Find where the given text appears and provide that cell's center as [x, y] coordinate. 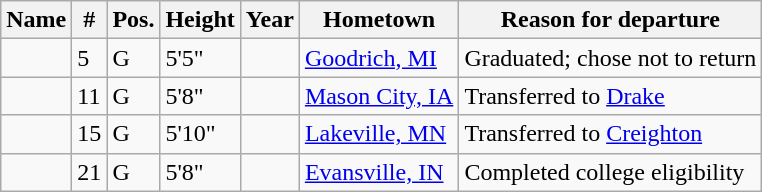
15 [90, 134]
5'5" [200, 58]
11 [90, 96]
Reason for departure [610, 20]
Height [200, 20]
# [90, 20]
Transferred to Drake [610, 96]
5'10" [200, 134]
Evansville, IN [379, 172]
Lakeville, MN [379, 134]
Hometown [379, 20]
21 [90, 172]
Name [36, 20]
Transferred to Creighton [610, 134]
Graduated; chose not to return [610, 58]
Goodrich, MI [379, 58]
Mason City, IA [379, 96]
5 [90, 58]
Completed college eligibility [610, 172]
Pos. [134, 20]
Year [270, 20]
